Detect which cell encompasses the target text, then output its (x, y) center coordinate. 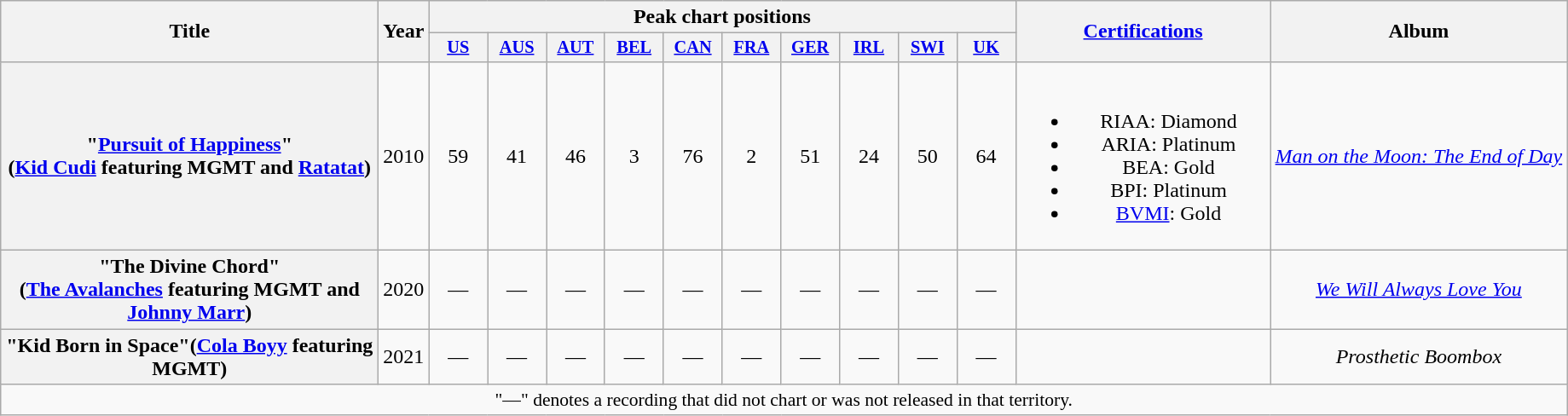
CAN (692, 48)
50 (928, 155)
41 (517, 155)
59 (459, 155)
64 (986, 155)
24 (870, 155)
GER (810, 48)
RIAA: DiamondARIA: PlatinumBEA: GoldBPI: PlatinumBVMI: Gold (1143, 155)
UK (986, 48)
2 (752, 155)
Certifications (1143, 32)
Man on the Moon: The End of Day (1419, 155)
76 (692, 155)
Title (189, 32)
51 (810, 155)
2021 (404, 356)
2020 (404, 290)
US (459, 48)
Album (1419, 32)
AUT (575, 48)
"The Divine Chord"(The Avalanches featuring MGMT and Johnny Marr) (189, 290)
"Kid Born in Space"(Cola Boyy featuring MGMT) (189, 356)
3 (634, 155)
SWI (928, 48)
AUS (517, 48)
Prosthetic Boombox (1419, 356)
Peak chart positions (722, 17)
BEL (634, 48)
"—" denotes a recording that did not chart or was not released in that territory. (784, 400)
"Pursuit of Happiness"(Kid Cudi featuring MGMT and Ratatat) (189, 155)
IRL (870, 48)
46 (575, 155)
Year (404, 32)
We Will Always Love You (1419, 290)
FRA (752, 48)
2010 (404, 155)
